Output the [x, y] coordinate of the center of the cell containing the given text.  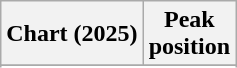
Peakposition [189, 34]
Chart (2025) [72, 34]
